From the cell containing the given text, extract its center point as [x, y] coordinate. 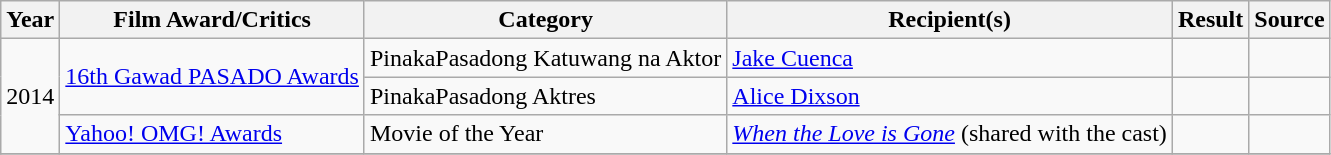
Alice Dixson [950, 96]
When the Love is Gone (shared with the cast) [950, 134]
Jake Cuenca [950, 58]
Source [1290, 20]
2014 [30, 96]
Film Award/Critics [212, 20]
Movie of the Year [545, 134]
Result [1210, 20]
Recipient(s) [950, 20]
16th Gawad PASADO Awards [212, 77]
PinakaPasadong Aktres [545, 96]
PinakaPasadong Katuwang na Aktor [545, 58]
Year [30, 20]
Category [545, 20]
Yahoo! OMG! Awards [212, 134]
